For the text-containing cell, return its midpoint in (x, y) coordinate format. 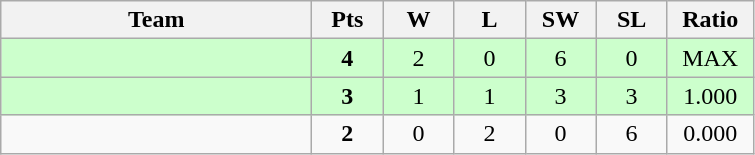
SW (560, 20)
0.000 (710, 134)
Team (156, 20)
W (418, 20)
1.000 (710, 96)
Ratio (710, 20)
L (490, 20)
SL (632, 20)
4 (348, 58)
Pts (348, 20)
MAX (710, 58)
